Pinpoint the cell where the given text exists, returning its (X, Y) midpoint coordinate. 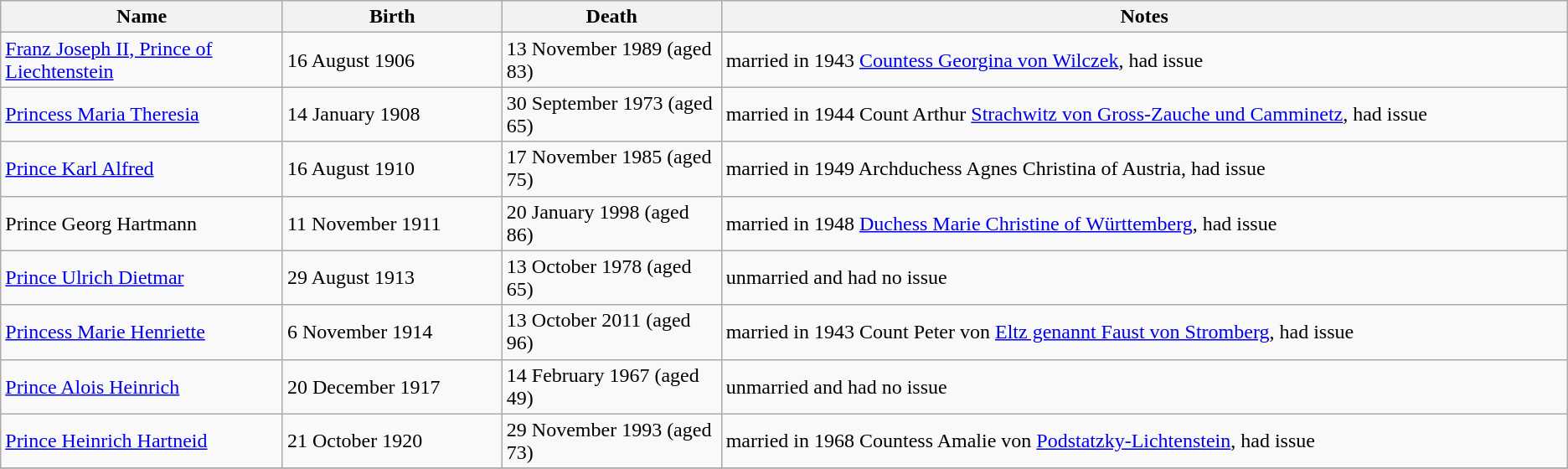
29 November 1993 (aged 73) (611, 441)
Notes (1144, 17)
married in 1943 Countess Georgina von Wilczek, had issue (1144, 60)
Princess Maria Theresia (142, 114)
Prince Karl Alfred (142, 169)
Birth (392, 17)
13 November 1989 (aged 83) (611, 60)
Prince Heinrich Hartneid (142, 441)
29 August 1913 (392, 278)
30 September 1973 (aged 65) (611, 114)
13 October 1978 (aged 65) (611, 278)
17 November 1985 (aged 75) (611, 169)
Name (142, 17)
21 October 1920 (392, 441)
Prince Ulrich Dietmar (142, 278)
married in 1943 Count Peter von Eltz genannt Faust von Stromberg, had issue (1144, 332)
Prince Georg Hartmann (142, 223)
married in 1949 Archduchess Agnes Christina of Austria, had issue (1144, 169)
married in 1948 Duchess Marie Christine of Württemberg, had issue (1144, 223)
6 November 1914 (392, 332)
Prince Alois Heinrich (142, 387)
13 October 2011 (aged 96) (611, 332)
14 February 1967 (aged 49) (611, 387)
11 November 1911 (392, 223)
Princess Marie Henriette (142, 332)
married in 1968 Countess Amalie von Podstatzky-Lichtenstein, had issue (1144, 441)
16 August 1906 (392, 60)
16 August 1910 (392, 169)
Franz Joseph II, Prince of Liechtenstein (142, 60)
Death (611, 17)
14 January 1908 (392, 114)
20 December 1917 (392, 387)
married in 1944 Count Arthur Strachwitz von Gross-Zauche und Camminetz, had issue (1144, 114)
20 January 1998 (aged 86) (611, 223)
